Find where the given text appears and provide that cell's center as [x, y] coordinate. 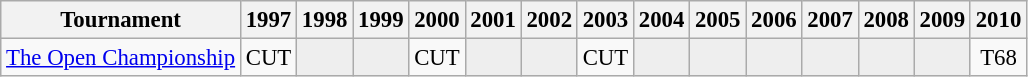
2006 [774, 20]
2002 [549, 20]
1997 [268, 20]
1999 [381, 20]
2005 [718, 20]
T68 [998, 58]
Tournament [121, 20]
1998 [325, 20]
2010 [998, 20]
2008 [886, 20]
2009 [942, 20]
2007 [830, 20]
2001 [493, 20]
2000 [437, 20]
The Open Championship [121, 58]
2004 [661, 20]
2003 [605, 20]
